Determine the (X, Y) coordinate at the center of the cell enclosing the given text.  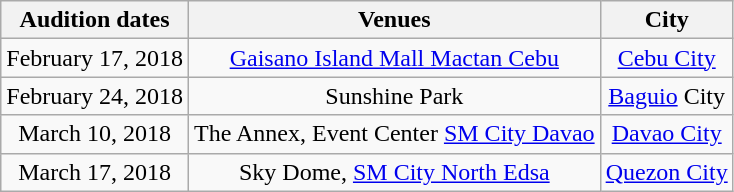
Baguio City (666, 96)
Sky Dome, SM City North Edsa (394, 172)
Sunshine Park (394, 96)
The Annex, Event Center SM City Davao (394, 134)
Quezon City (666, 172)
Cebu City (666, 58)
City (666, 20)
February 17, 2018 (95, 58)
Audition dates (95, 20)
Venues (394, 20)
Davao City (666, 134)
February 24, 2018 (95, 96)
March 10, 2018 (95, 134)
Gaisano Island Mall Mactan Cebu (394, 58)
March 17, 2018 (95, 172)
